Return [x, y] of the center of cell containing provided text 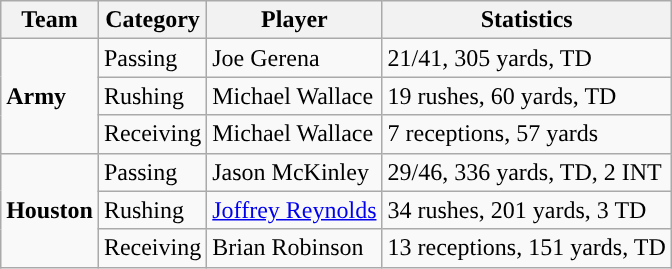
Army [50, 96]
Joffrey Reynolds [294, 210]
Category [152, 20]
Statistics [526, 20]
13 receptions, 151 yards, TD [526, 248]
29/46, 336 yards, TD, 2 INT [526, 172]
7 receptions, 57 yards [526, 134]
21/41, 305 yards, TD [526, 58]
34 rushes, 201 yards, 3 TD [526, 210]
Houston [50, 210]
Jason McKinley [294, 172]
19 rushes, 60 yards, TD [526, 96]
Brian Robinson [294, 248]
Player [294, 20]
Team [50, 20]
Joe Gerena [294, 58]
